Capture the cell that displays the provided text and extract its (X, Y) central coordinate. 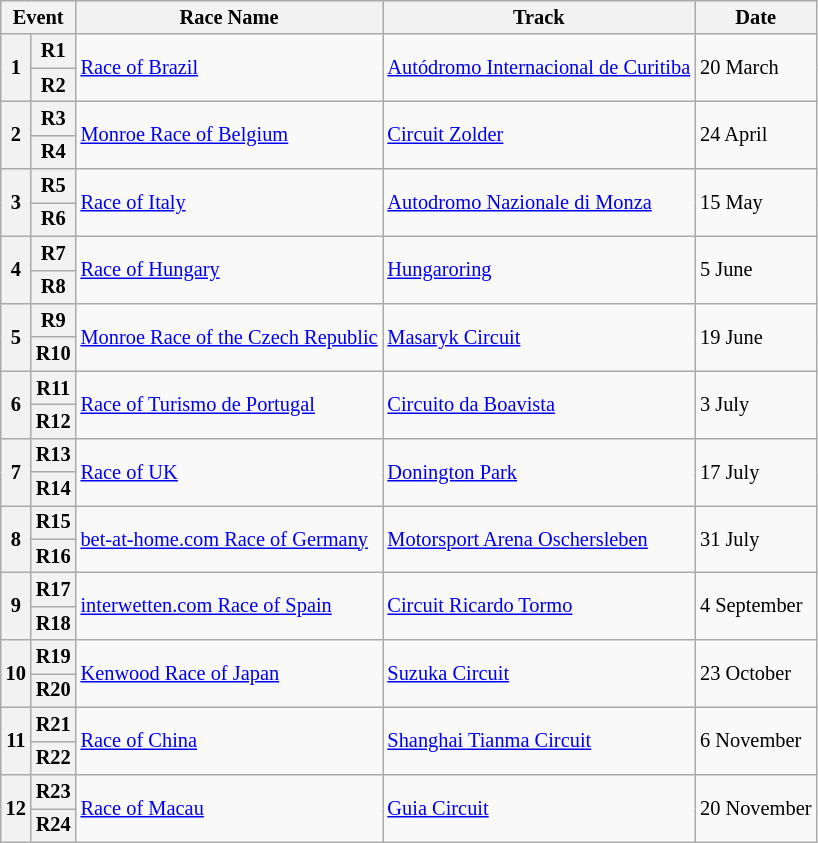
2 (16, 134)
R12 (54, 421)
bet-at-home.com Race of Germany (230, 538)
Race of China (230, 740)
17 July (756, 472)
R24 (54, 825)
R13 (54, 455)
Date (756, 17)
R21 (54, 724)
R11 (54, 388)
Monroe Race of the Czech Republic (230, 336)
20 November (756, 808)
Race of Macau (230, 808)
R2 (54, 85)
Motorsport Arena Oschersleben (538, 538)
R22 (54, 758)
6 November (756, 740)
R17 (54, 589)
Donington Park (538, 472)
Kenwood Race of Japan (230, 674)
Circuito da Boavista (538, 404)
4 September (756, 606)
23 October (756, 674)
Suzuka Circuit (538, 674)
interwetten.com Race of Spain (230, 606)
8 (16, 538)
Track (538, 17)
Circuit Ricardo Tormo (538, 606)
Event (38, 17)
R18 (54, 623)
Race of Italy (230, 202)
20 March (756, 68)
3 July (756, 404)
7 (16, 472)
24 April (756, 134)
R8 (54, 287)
5 (16, 336)
Autodromo Nazionale di Monza (538, 202)
11 (16, 740)
Circuit Zolder (538, 134)
R20 (54, 690)
R15 (54, 522)
Autódromo Internacional de Curitiba (538, 68)
R3 (54, 118)
Masaryk Circuit (538, 336)
R9 (54, 320)
Monroe Race of Belgium (230, 134)
Race of Hungary (230, 270)
R10 (54, 354)
R16 (54, 556)
Shanghai Tianma Circuit (538, 740)
10 (16, 674)
Race of Turismo de Portugal (230, 404)
5 June (756, 270)
4 (16, 270)
R1 (54, 51)
Race Name (230, 17)
R6 (54, 219)
Race of Brazil (230, 68)
R4 (54, 152)
12 (16, 808)
15 May (756, 202)
6 (16, 404)
31 July (756, 538)
9 (16, 606)
R19 (54, 657)
1 (16, 68)
R23 (54, 791)
3 (16, 202)
Race of UK (230, 472)
Guia Circuit (538, 808)
R7 (54, 253)
R5 (54, 186)
19 June (756, 336)
R14 (54, 489)
Hungaroring (538, 270)
